Extract the (x, y) coordinate from the center of the cell holding the provided text.  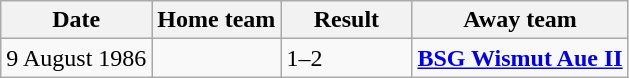
9 August 1986 (76, 58)
Result (346, 20)
1–2 (346, 58)
BSG Wismut Aue II (520, 58)
Away team (520, 20)
Date (76, 20)
Home team (216, 20)
